Extract the (x, y) coordinate from the center of the cell holding the provided text.  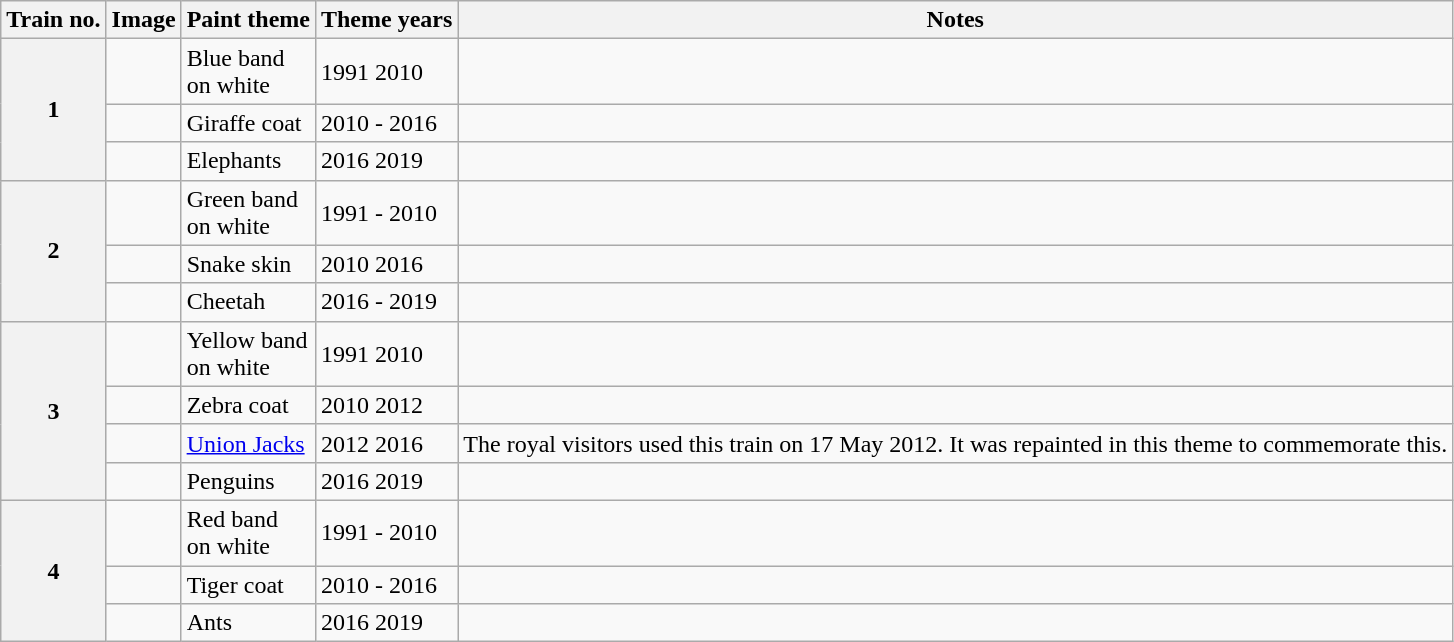
2010 2016 (386, 264)
2012 2016 (386, 443)
Tiger coat (248, 585)
Union Jacks (248, 443)
Elephants (248, 161)
Ants (248, 623)
Zebra coat (248, 405)
4 (54, 570)
Image (144, 20)
Penguins (248, 481)
Theme years (386, 20)
Cheetah (248, 302)
2010 2012 (386, 405)
Blue bandon white (248, 72)
Red bandon white (248, 532)
Yellow bandon white (248, 354)
Paint theme (248, 20)
1 (54, 110)
Snake skin (248, 264)
The royal visitors used this train on 17 May 2012. It was repainted in this theme to commemorate this. (956, 443)
Notes (956, 20)
2016 - 2019 (386, 302)
Green bandon white (248, 212)
Train no. (54, 20)
2 (54, 250)
3 (54, 410)
Giraffe coat (248, 123)
